Extract the (X, Y) coordinate from the center of the cell holding the provided text.  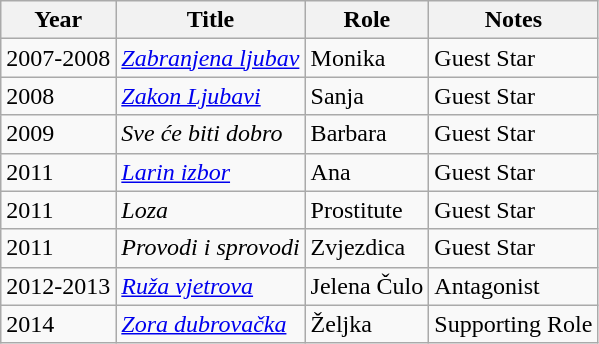
Ruža vjetrova (210, 286)
Role (367, 20)
Barbara (367, 134)
Željka (367, 324)
Sanja (367, 96)
Antagonist (514, 286)
Zakon Ljubavi (210, 96)
Prostitute (367, 210)
Monika (367, 58)
Provodi i sprovodi (210, 248)
Zvjezdica (367, 248)
2008 (58, 96)
Supporting Role (514, 324)
Year (58, 20)
2012-2013 (58, 286)
2009 (58, 134)
Zabranjena ljubav (210, 58)
Loza (210, 210)
2014 (58, 324)
2007-2008 (58, 58)
Ana (367, 172)
Jelena Čulo (367, 286)
Larin izbor (210, 172)
Sve će biti dobro (210, 134)
Title (210, 20)
Zora dubrovačka (210, 324)
Notes (514, 20)
